Find where the given text appears and provide that cell's center as (x, y) coordinate. 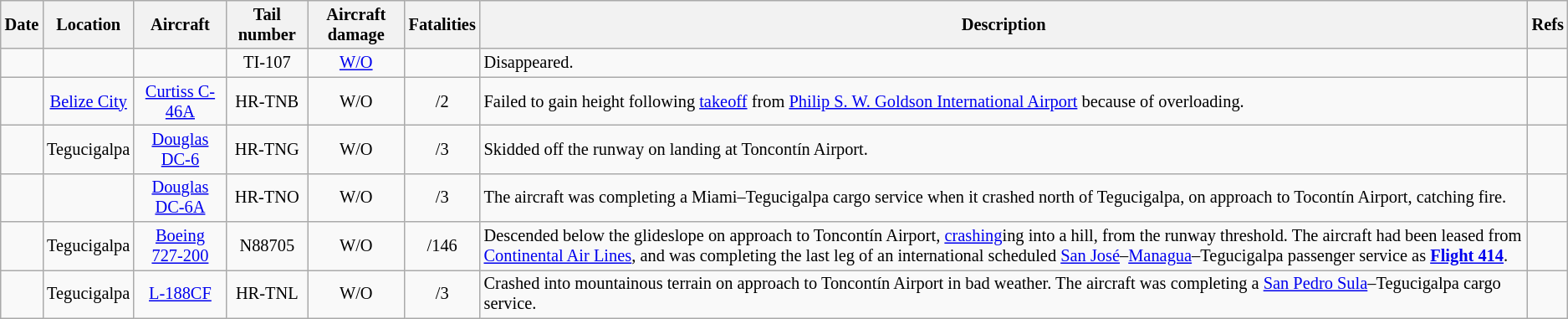
Date (22, 24)
HR-TNG (268, 149)
HR-TNO (268, 198)
Douglas DC-6 (180, 149)
Location (89, 24)
HR-TNL (268, 294)
Aircraft (180, 24)
Aircraft damage (356, 24)
/146 (442, 246)
/2 (442, 101)
Disappeared. (1004, 63)
HR-TNB (268, 101)
L-188CF (180, 294)
Curtiss C-46A (180, 101)
Fatalities (442, 24)
Failed to gain height following takeoff from Philip S. W. Goldson International Airport because of overloading. (1004, 101)
Refs (1548, 24)
TI-107 (268, 63)
Boeing 727-200 (180, 246)
Belize City (89, 101)
N88705 (268, 246)
The aircraft was completing a Miami–Tegucigalpa cargo service when it crashed north of Tegucigalpa, on approach to Tocontín Airport, catching fire. (1004, 198)
Douglas DC-6A (180, 198)
Skidded off the runway on landing at Toncontín Airport. (1004, 149)
Tail number (268, 24)
Description (1004, 24)
